Identify which cell holds the provided text, then report its (X, Y) central coordinate. 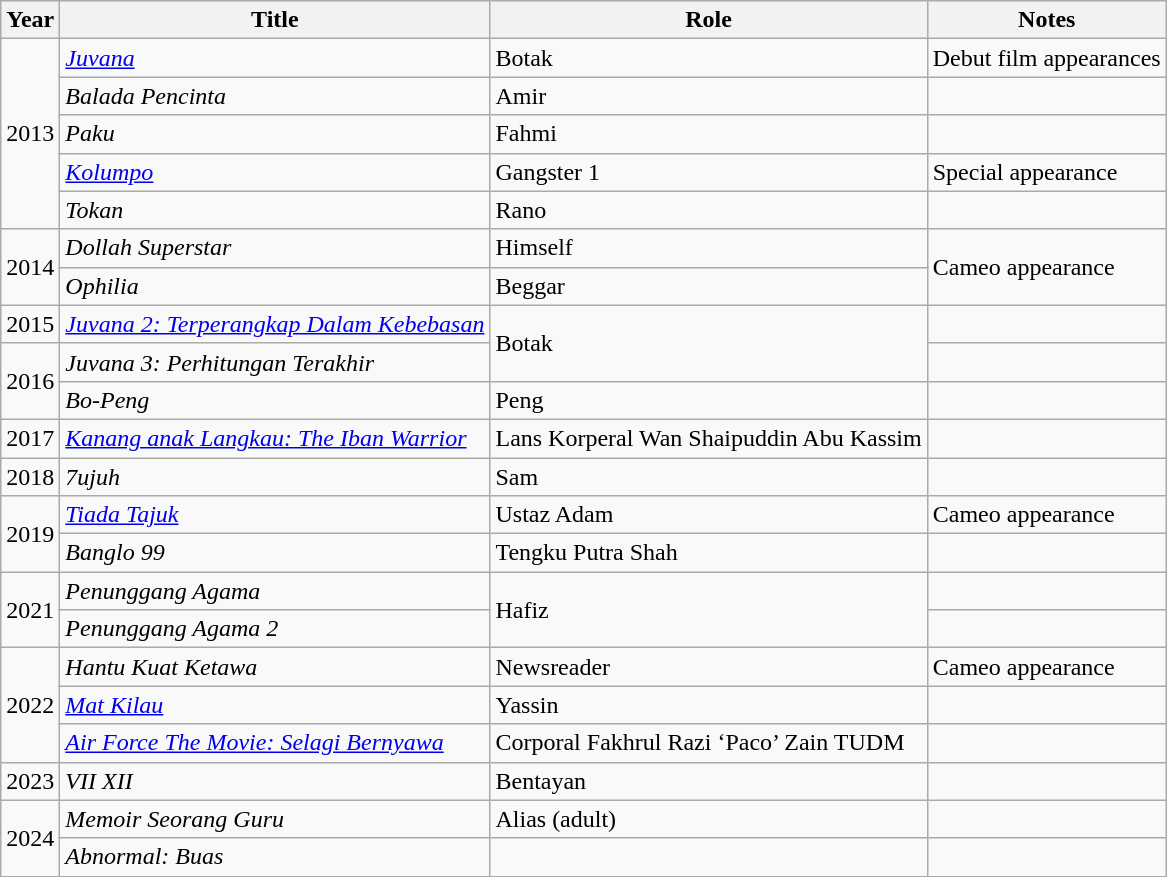
Role (708, 20)
Year (30, 20)
Abnormal: Buas (275, 857)
Lans Korperal Wan Shaipuddin Abu Kassim (708, 438)
Juvana (275, 58)
Paku (275, 134)
Mat Kilau (275, 705)
7ujuh (275, 477)
Penunggang Agama (275, 591)
VII XII (275, 781)
2023 (30, 781)
Title (275, 20)
Gangster 1 (708, 172)
2019 (30, 534)
Ophilia (275, 286)
Notes (1046, 20)
Rano (708, 210)
Air Force The Movie: Selagi Bernyawa (275, 743)
Tengku Putra Shah (708, 553)
2014 (30, 267)
Corporal Fakhrul Razi ‘Paco’ Zain TUDM (708, 743)
Yassin (708, 705)
Fahmi (708, 134)
Peng (708, 400)
Banglo 99 (275, 553)
2015 (30, 324)
Dollah Superstar (275, 248)
Tiada Tajuk (275, 515)
2018 (30, 477)
Kolumpo (275, 172)
Hantu Kuat Ketawa (275, 667)
Juvana 3: Perhitungan Terakhir (275, 362)
Himself (708, 248)
Bentayan (708, 781)
Memoir Seorang Guru (275, 819)
Special appearance (1046, 172)
Amir (708, 96)
Juvana 2: Terperangkap Dalam Kebebasan (275, 324)
Hafiz (708, 610)
Kanang anak Langkau: The Iban Warrior (275, 438)
Bo-Peng (275, 400)
Tokan (275, 210)
Penunggang Agama 2 (275, 629)
Balada Pencinta (275, 96)
Beggar (708, 286)
Debut film appearances (1046, 58)
2013 (30, 134)
Sam (708, 477)
Ustaz Adam (708, 515)
Newsreader (708, 667)
2024 (30, 838)
2022 (30, 705)
2016 (30, 381)
2021 (30, 610)
2017 (30, 438)
Alias (adult) (708, 819)
